Extract the (X, Y) coordinate from the center of the cell holding the provided text.  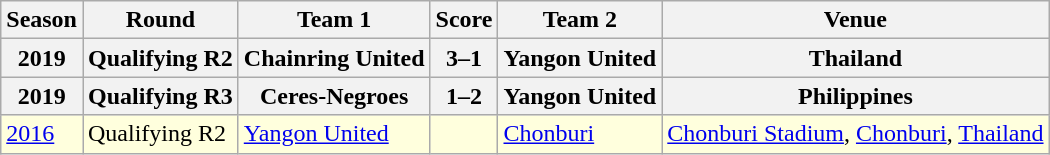
Round (160, 20)
Philippines (856, 96)
Chonburi (580, 134)
Venue (856, 20)
Season (42, 20)
Chainring United (334, 58)
Team 1 (334, 20)
Ceres-Negroes (334, 96)
Team 2 (580, 20)
Thailand (856, 58)
3–1 (464, 58)
Qualifying R3 (160, 96)
Score (464, 20)
2016 (42, 134)
1–2 (464, 96)
Chonburi Stadium, Chonburi, Thailand (856, 134)
